Return (x, y) of the center of cell containing provided text 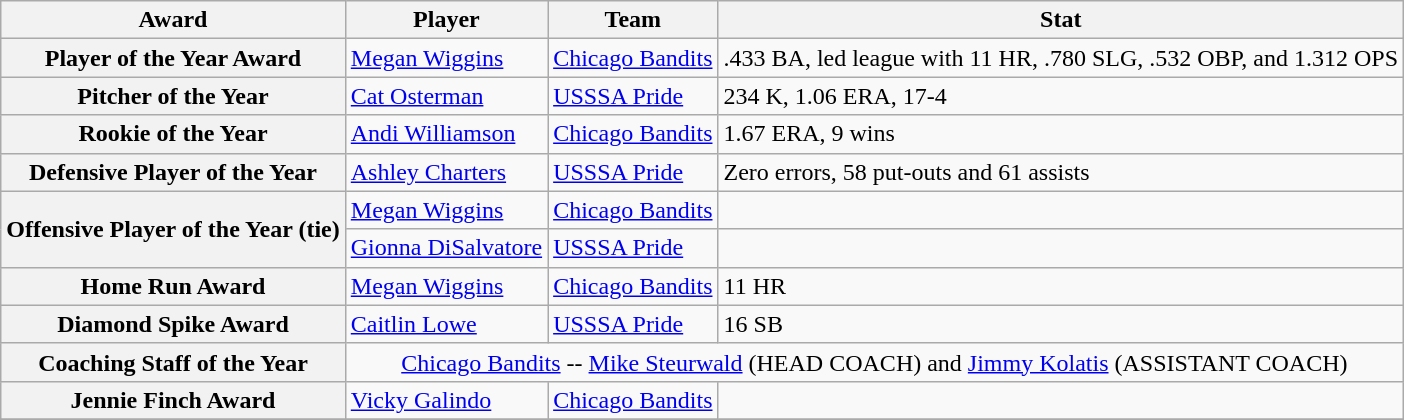
Ashley Charters (446, 172)
Pitcher of the Year (174, 96)
.433 BA, led league with 11 HR, .780 SLG, .532 OBP, and 1.312 OPS (1061, 58)
Vicky Galindo (446, 400)
Offensive Player of the Year (tie) (174, 229)
11 HR (1061, 286)
234 K, 1.06 ERA, 17-4 (1061, 96)
Player of the Year Award (174, 58)
Gionna DiSalvatore (446, 248)
Defensive Player of the Year (174, 172)
16 SB (1061, 324)
Player (446, 20)
Diamond Spike Award (174, 324)
Jennie Finch Award (174, 400)
Cat Osterman (446, 96)
Chicago Bandits -- Mike Steurwald (HEAD COACH) and Jimmy Kolatis (ASSISTANT COACH) (874, 362)
Stat (1061, 20)
Coaching Staff of the Year (174, 362)
Award (174, 20)
Home Run Award (174, 286)
Team (633, 20)
1.67 ERA, 9 wins (1061, 134)
Zero errors, 58 put-outs and 61 assists (1061, 172)
Rookie of the Year (174, 134)
Andi Williamson (446, 134)
Caitlin Lowe (446, 324)
